Identify which cell holds the provided text, then report its (X, Y) central coordinate. 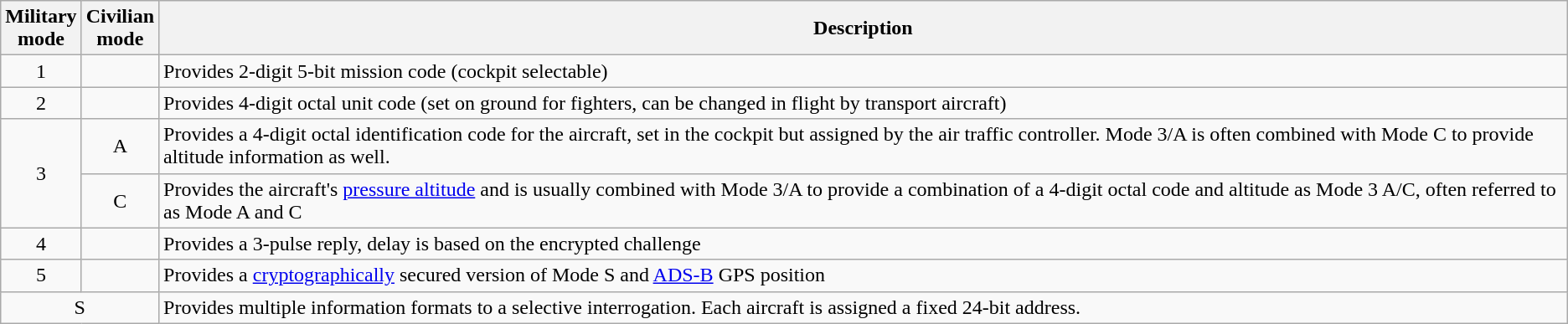
Provides a cryptographically secured version of Mode S and ADS-B GPS position (864, 275)
4 (41, 244)
1 (41, 71)
5 (41, 275)
Provides 2-digit 5-bit mission code (cockpit selectable) (864, 71)
Description (864, 28)
S (80, 307)
Provides 4-digit octal unit code (set on ground for fighters, can be changed in flight by transport aircraft) (864, 103)
Civilianmode (120, 28)
2 (41, 103)
A (120, 146)
Provides a 3-pulse reply, delay is based on the encrypted challenge (864, 244)
Militarymode (41, 28)
C (120, 201)
Provides multiple information formats to a selective interrogation. Each aircraft is assigned a fixed 24-bit address. (864, 307)
3 (41, 173)
